Scan for the cell matching the given text and deliver its [X, Y] coordinate at center. 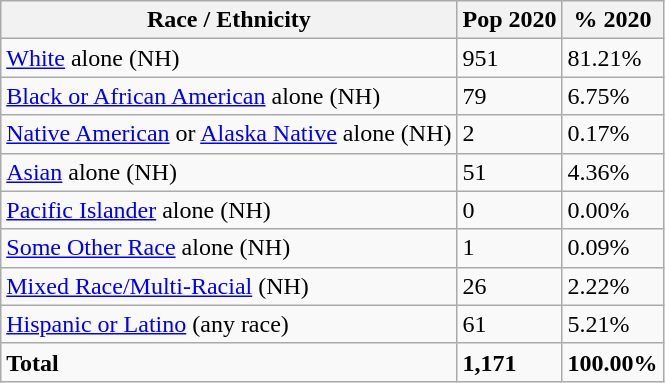
4.36% [612, 172]
Black or African American alone (NH) [229, 96]
6.75% [612, 96]
Pacific Islander alone (NH) [229, 210]
Pop 2020 [510, 20]
81.21% [612, 58]
% 2020 [612, 20]
0.17% [612, 134]
Some Other Race alone (NH) [229, 248]
Race / Ethnicity [229, 20]
Mixed Race/Multi-Racial (NH) [229, 286]
0 [510, 210]
Total [229, 362]
White alone (NH) [229, 58]
2 [510, 134]
51 [510, 172]
Asian alone (NH) [229, 172]
100.00% [612, 362]
1 [510, 248]
26 [510, 286]
61 [510, 324]
0.00% [612, 210]
79 [510, 96]
Native American or Alaska Native alone (NH) [229, 134]
5.21% [612, 324]
0.09% [612, 248]
1,171 [510, 362]
Hispanic or Latino (any race) [229, 324]
2.22% [612, 286]
951 [510, 58]
